Return (X, Y) of the center of cell containing provided text 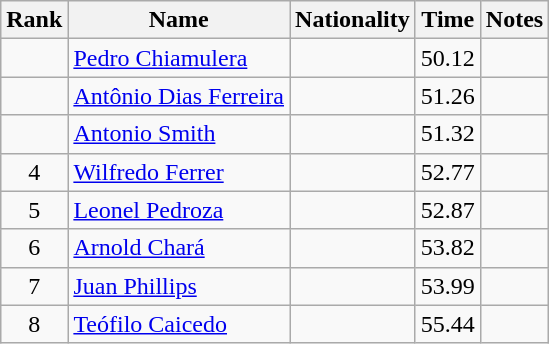
Antônio Dias Ferreira (179, 96)
Antonio Smith (179, 134)
Nationality (353, 20)
55.44 (448, 324)
Teófilo Caicedo (179, 324)
50.12 (448, 58)
53.82 (448, 248)
6 (34, 248)
Rank (34, 20)
Wilfredo Ferrer (179, 172)
51.32 (448, 134)
7 (34, 286)
Name (179, 20)
Time (448, 20)
53.99 (448, 286)
5 (34, 210)
Arnold Chará (179, 248)
8 (34, 324)
Pedro Chiamulera (179, 58)
52.87 (448, 210)
52.77 (448, 172)
4 (34, 172)
Leonel Pedroza (179, 210)
51.26 (448, 96)
Notes (514, 20)
Juan Phillips (179, 286)
